For the text-containing cell, return its midpoint in (X, Y) coordinate format. 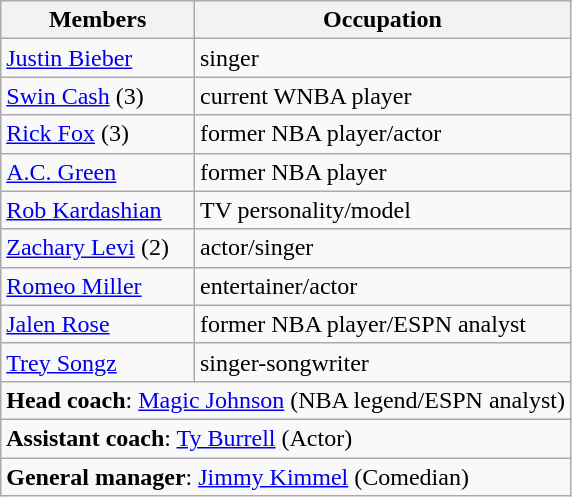
Assistant coach: Ty Burrell (Actor) (286, 438)
Justin Bieber (98, 58)
singer-songwriter (382, 362)
current WNBA player (382, 96)
Zachary Levi (2) (98, 248)
Trey Songz (98, 362)
Rob Kardashian (98, 210)
entertainer/actor (382, 286)
General manager: Jimmy Kimmel (Comedian) (286, 477)
Occupation (382, 20)
A.C. Green (98, 172)
Jalen Rose (98, 324)
former NBA player/actor (382, 134)
former NBA player/ESPN analyst (382, 324)
Members (98, 20)
actor/singer (382, 248)
TV personality/model (382, 210)
former NBA player (382, 172)
Romeo Miller (98, 286)
Head coach: Magic Johnson (NBA legend/ESPN analyst) (286, 400)
Swin Cash (3) (98, 96)
singer (382, 58)
Rick Fox (3) (98, 134)
